Return (x, y) of the center of cell containing provided text 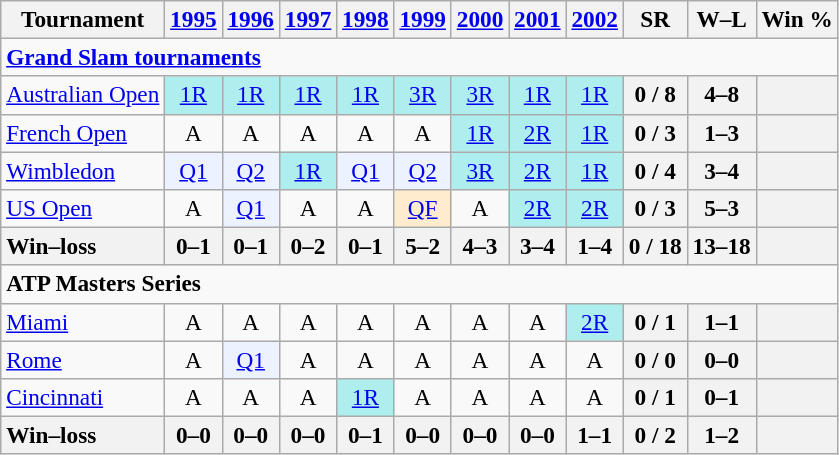
Wimbledon (83, 170)
Miami (83, 322)
French Open (83, 133)
US Open (83, 208)
1998 (366, 19)
SR (655, 19)
Tournament (83, 19)
1–2 (722, 435)
0 / 8 (655, 95)
1995 (194, 19)
2002 (594, 19)
2001 (538, 19)
1999 (422, 19)
Australian Open (83, 95)
0 / 0 (655, 359)
4–8 (722, 95)
5–3 (722, 208)
2000 (480, 19)
Cincinnati (83, 397)
1–4 (594, 246)
Win % (797, 19)
0 / 2 (655, 435)
0 / 4 (655, 170)
Grand Slam tournaments (420, 57)
QF (422, 208)
1997 (308, 19)
4–3 (480, 246)
W–L (722, 19)
0–2 (308, 246)
1–3 (722, 133)
13–18 (722, 246)
5–2 (422, 246)
Rome (83, 359)
0 / 18 (655, 246)
ATP Masters Series (420, 284)
1996 (250, 19)
